Identify which cell holds the provided text, then report its [X, Y] central coordinate. 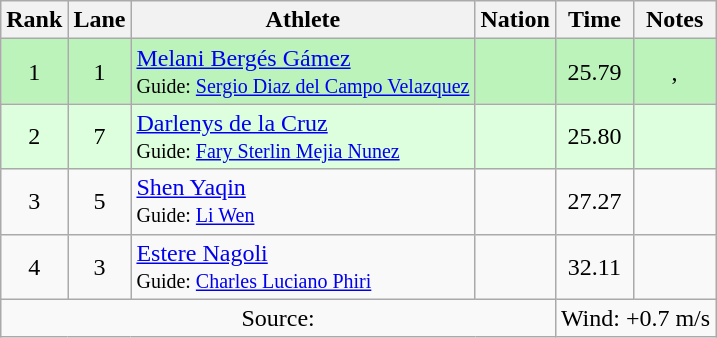
Darlenys de la CruzGuide: Fary Sterlin Mejia Nunez [303, 136]
7 [100, 136]
Nation [515, 20]
Shen YaqinGuide: Li Wen [303, 202]
25.80 [594, 136]
Source: [278, 318]
Athlete [303, 20]
2 [34, 136]
Notes [674, 20]
4 [34, 266]
Melani Bergés GámezGuide: Sergio Diaz del Campo Velazquez [303, 72]
25.79 [594, 72]
, [674, 72]
32.11 [594, 266]
5 [100, 202]
Rank [34, 20]
Estere NagoliGuide: Charles Luciano Phiri [303, 266]
Time [594, 20]
Lane [100, 20]
27.27 [594, 202]
Wind: +0.7 m/s [635, 318]
